Return the (x, y) coordinate for the center point of the cell that contains the specified text.  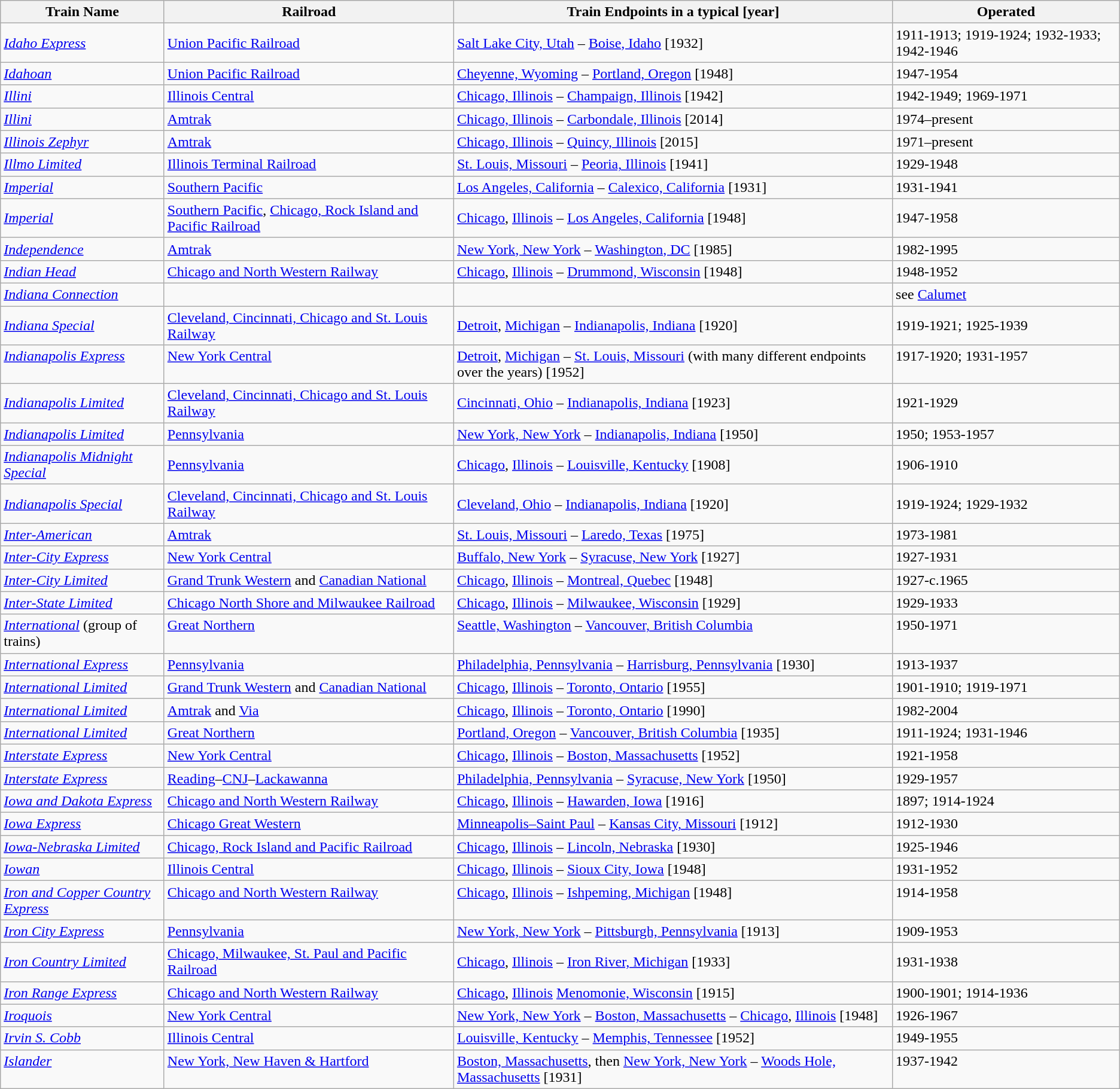
Chicago, Illinois – Montreal, Quebec [1948] (672, 580)
Chicago, Illinois – Champaign, Illinois [1942] (672, 96)
Illinois Terminal Railroad (309, 164)
Chicago, Illinois Menomonie, Wisconsin [1915] (672, 993)
Chicago, Illinois – Hawarden, Iowa [1916] (672, 801)
1914-1958 (1006, 901)
Philadelphia, Pennsylvania – Harrisburg, Pennsylvania [1930] (672, 664)
1950-1971 (1006, 634)
Iowa-Nebraska Limited (83, 847)
Iron Country Limited (83, 962)
New York, New York – Washington, DC [1985] (672, 249)
1927-c.1965 (1006, 580)
Illinois Zephyr (83, 142)
Inter-American (83, 535)
Chicago, Illinois – Quincy, Illinois [2015] (672, 142)
Chicago, Illinois – Carbondale, Illinois [2014] (672, 119)
1919-1921; 1925-1939 (1006, 325)
Islander (83, 1069)
1974–present (1006, 119)
1982-1995 (1006, 249)
Chicago, Illinois – Drummond, Wisconsin [1948] (672, 272)
Iroquois (83, 1015)
1947-1958 (1006, 218)
Chicago, Illinois – Sioux City, Iowa [1948] (672, 870)
New York, New York – Boston, Massachusetts – Chicago, Illinois [1948] (672, 1015)
Chicago, Illinois – Lincoln, Nebraska [1930] (672, 847)
Idaho Express (83, 43)
1900-1901; 1914-1936 (1006, 993)
Portland, Oregon – Vancouver, British Columbia [1935] (672, 733)
Iron and Copper Country Express (83, 901)
Southern Pacific, Chicago, Rock Island and Pacific Railroad (309, 218)
1912-1930 (1006, 824)
Chicago, Illinois – Los Angeles, California [1948] (672, 218)
1950; 1953-1957 (1006, 434)
Reading–CNJ–Lackawanna (309, 778)
Railroad (309, 12)
1937-1942 (1006, 1069)
1931-1941 (1006, 187)
Los Angeles, California – Calexico, California [1931] (672, 187)
1917-1920; 1931-1957 (1006, 365)
Illmo Limited (83, 164)
Chicago, Illinois – Boston, Massachusetts [1952] (672, 755)
Iowa and Dakota Express (83, 801)
Chicago, Milwaukee, St. Paul and Pacific Railroad (309, 962)
1949-1955 (1006, 1038)
1931-1952 (1006, 870)
Chicago, Illinois – Iron River, Michigan [1933] (672, 962)
Iron City Express (83, 931)
Minneapolis–Saint Paul – Kansas City, Missouri [1912] (672, 824)
Chicago Great Western (309, 824)
1911-1924; 1931-1946 (1006, 733)
New York, New Haven & Hartford (309, 1069)
Chicago North Shore and Milwaukee Railroad (309, 603)
Iowa Express (83, 824)
1947-1954 (1006, 74)
Boston, Massachusetts, then New York, New York – Woods Hole, Massachusetts [1931] (672, 1069)
1913-1937 (1006, 664)
Iowan (83, 870)
1971–present (1006, 142)
St. Louis, Missouri – Laredo, Texas [1975] (672, 535)
1897; 1914-1924 (1006, 801)
Indianapolis Special (83, 504)
Iron Range Express (83, 993)
Train Name (83, 12)
1921-1929 (1006, 403)
1901-1910; 1919-1971 (1006, 687)
Indiana Connection (83, 294)
Inter-City Express (83, 557)
International Express (83, 664)
Indianapolis Express (83, 365)
Southern Pacific (309, 187)
New York, New York – Pittsburgh, Pennsylvania [1913] (672, 931)
1909-1953 (1006, 931)
1925-1946 (1006, 847)
Amtrak and Via (309, 710)
1911-1913; 1919-1924; 1932-1933; 1942-1946 (1006, 43)
Seattle, Washington – Vancouver, British Columbia (672, 634)
Irvin S. Cobb (83, 1038)
Detroit, Michigan – St. Louis, Missouri (with many different endpoints over the years) [1952] (672, 365)
Cheyenne, Wyoming – Portland, Oregon [1948] (672, 74)
New York, New York – Indianapolis, Indiana [1950] (672, 434)
Inter-State Limited (83, 603)
Operated (1006, 12)
1921-1958 (1006, 755)
Train Endpoints in a typical [year] (672, 12)
Buffalo, New York – Syracuse, New York [1927] (672, 557)
1973-1981 (1006, 535)
1929-1933 (1006, 603)
Chicago, Rock Island and Pacific Railroad (309, 847)
1948-1952 (1006, 272)
Detroit, Michigan – Indianapolis, Indiana [1920] (672, 325)
Indian Head (83, 272)
Philadelphia, Pennsylvania – Syracuse, New York [1950] (672, 778)
Independence (83, 249)
Chicago, Illinois – Toronto, Ontario [1990] (672, 710)
1942-1949; 1969-1971 (1006, 96)
Indianapolis Midnight Special (83, 465)
1926-1967 (1006, 1015)
1929-1957 (1006, 778)
1919-1924; 1929-1932 (1006, 504)
Louisville, Kentucky – Memphis, Tennessee [1952] (672, 1038)
Salt Lake City, Utah – Boise, Idaho [1932] (672, 43)
see Calumet (1006, 294)
Chicago, Illinois – Louisville, Kentucky [1908] (672, 465)
1906-1910 (1006, 465)
Chicago, Illinois – Milwaukee, Wisconsin [1929] (672, 603)
Cincinnati, Ohio – Indianapolis, Indiana [1923] (672, 403)
St. Louis, Missouri – Peoria, Illinois [1941] (672, 164)
International (group of trains) (83, 634)
Inter-City Limited (83, 580)
Cleveland, Ohio – Indianapolis, Indiana [1920] (672, 504)
Chicago, Illinois – Toronto, Ontario [1955] (672, 687)
1982-2004 (1006, 710)
Idahoan (83, 74)
Indiana Special (83, 325)
1927-1931 (1006, 557)
Chicago, Illinois – Ishpeming, Michigan [1948] (672, 901)
1929-1948 (1006, 164)
1931-1938 (1006, 962)
